Output the [x, y] coordinate of the center of the cell containing the given text.  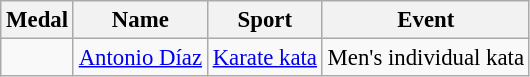
Karate kata [264, 58]
Name [140, 20]
Antonio Díaz [140, 58]
Men's individual kata [426, 58]
Medal [38, 20]
Sport [264, 20]
Event [426, 20]
